Capture the cell that displays the provided text and extract its [x, y] central coordinate. 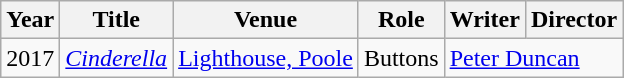
Writer [484, 20]
Cinderella [116, 58]
Peter Duncan [533, 58]
2017 [30, 58]
Role [401, 20]
Year [30, 20]
Venue [266, 20]
Lighthouse, Poole [266, 58]
Buttons [401, 58]
Title [116, 20]
Director [574, 20]
